Capture the cell that displays the provided text and extract its (X, Y) central coordinate. 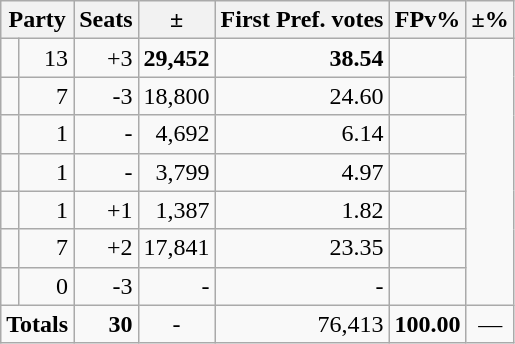
4,692 (176, 134)
0 (46, 286)
+1 (106, 210)
Party (38, 20)
100.00 (428, 324)
4.97 (302, 172)
+3 (106, 58)
18,800 (176, 96)
23.35 (302, 248)
3,799 (176, 172)
Seats (106, 20)
24.60 (302, 96)
17,841 (176, 248)
6.14 (302, 134)
76,413 (302, 324)
Totals (38, 324)
— (490, 324)
+2 (106, 248)
First Pref. votes (302, 20)
1.82 (302, 210)
29,452 (176, 58)
13 (46, 58)
38.54 (302, 58)
± (176, 20)
FPv% (428, 20)
30 (106, 324)
1,387 (176, 210)
±% (490, 20)
